Output the [X, Y] coordinate of the center of the cell containing the given text.  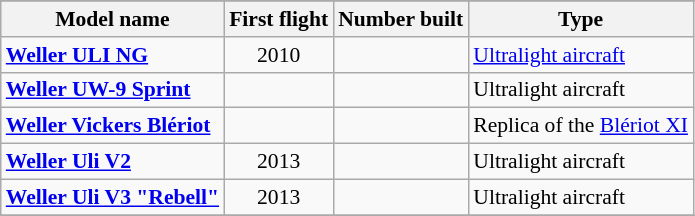
2010 [278, 55]
Weller UW-9 Sprint [112, 90]
Weller Uli V3 "Rebell" [112, 197]
Replica of the Blériot XI [580, 126]
Model name [112, 19]
Weller Uli V2 [112, 162]
Type [580, 19]
Weller Vickers Blériot [112, 126]
Weller ULI NG [112, 55]
First flight [278, 19]
Number built [400, 19]
